From the cell containing the given text, extract its center point as [x, y] coordinate. 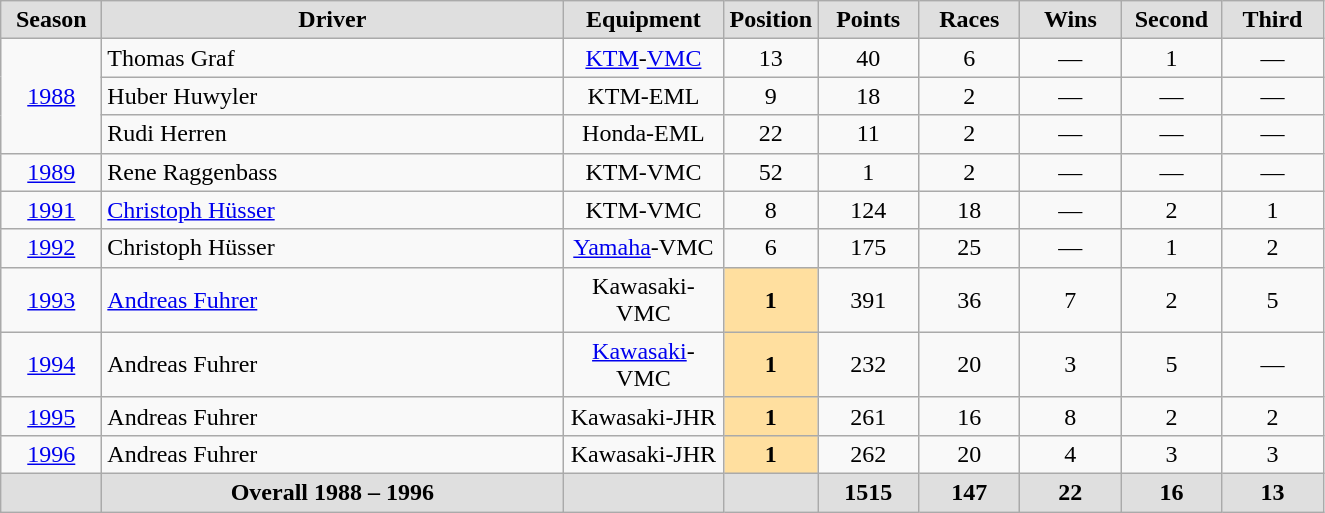
232 [868, 364]
1988 [52, 96]
Points [868, 20]
Huber Huwyler [332, 96]
Overall 1988 – 1996 [332, 492]
Yamaha-VMC [644, 248]
Races [970, 20]
Rene Raggenbass [332, 172]
Third [1272, 20]
262 [868, 454]
1995 [52, 416]
175 [868, 248]
1993 [52, 300]
7 [1070, 300]
40 [868, 58]
1991 [52, 210]
1994 [52, 364]
Season [52, 20]
261 [868, 416]
Driver [332, 20]
Position [771, 20]
391 [868, 300]
Rudi Herren [332, 134]
Honda-EML [644, 134]
52 [771, 172]
1989 [52, 172]
1996 [52, 454]
KTM-EML [644, 96]
11 [868, 134]
Thomas Graf [332, 58]
Second [1172, 20]
Equipment [644, 20]
36 [970, 300]
4 [1070, 454]
9 [771, 96]
25 [970, 248]
1992 [52, 248]
124 [868, 210]
Wins [1070, 20]
1515 [868, 492]
147 [970, 492]
